Return the [x, y] coordinate for the center point of the cell that contains the specified text.  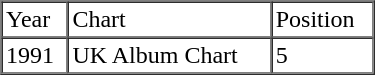
UK Album Chart [170, 56]
1991 [35, 56]
5 [322, 56]
Chart [170, 20]
Year [35, 20]
Position [322, 20]
